From the cell containing the given text, extract its center point as (x, y) coordinate. 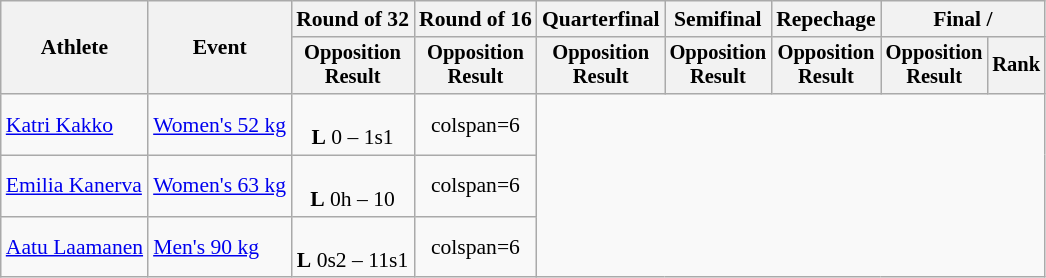
L 0s2 – 11s1 (352, 248)
Women's 63 kg (220, 186)
Repechage (826, 19)
Quarterfinal (601, 19)
Final / (963, 19)
Semifinal (718, 19)
Round of 32 (352, 19)
L 0h – 10 (352, 186)
Event (220, 48)
Round of 16 (476, 19)
Athlete (74, 48)
Katri Kakko (74, 124)
Aatu Laamanen (74, 248)
Women's 52 kg (220, 124)
Emilia Kanerva (74, 186)
Rank (1016, 66)
L 0 – 1s1 (352, 124)
Men's 90 kg (220, 248)
